Output the [x, y] coordinate of the center of the cell containing the given text.  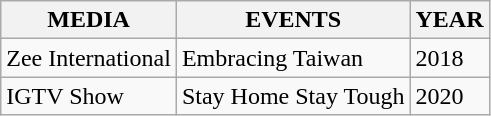
EVENTS [293, 20]
Embracing Taiwan [293, 58]
YEAR [450, 20]
Zee International [89, 58]
2020 [450, 96]
Stay Home Stay Tough [293, 96]
2018 [450, 58]
IGTV Show [89, 96]
MEDIA [89, 20]
